Return the (X, Y) coordinate for the center point of the cell that contains the specified text.  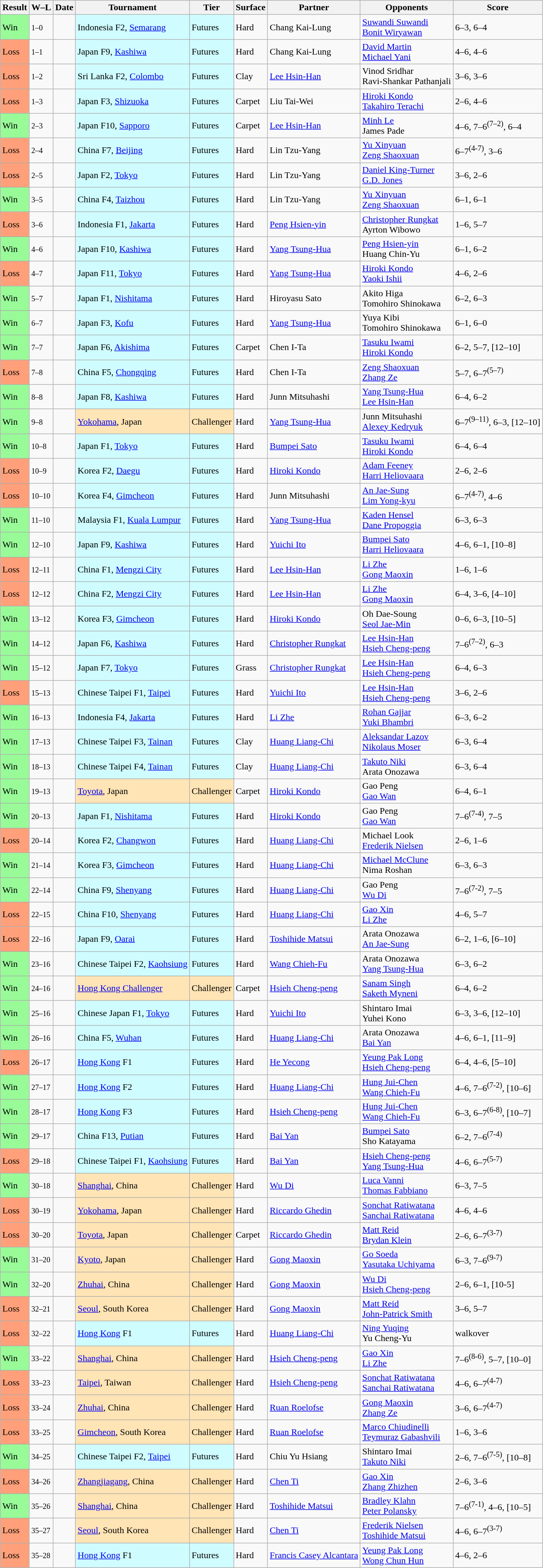
Peng Hsien-yin (314, 224)
29–17 (41, 1137)
1–1 (41, 52)
Bradley Klahn Peter Polansky (407, 1506)
Chinese Taipei F3, Tainan (133, 742)
W–L (41, 8)
Tournament (133, 8)
Yuya Kibi Tomohiro Shinokawa (407, 323)
2–3 (41, 126)
32–22 (41, 1334)
10–9 (41, 471)
30–20 (41, 1235)
1–0 (41, 27)
Bumpei Sato (314, 446)
Hong Kong F3 (133, 1112)
6–2, 5–7, [12–10] (498, 348)
7–6(7-1), 4–6, [10–5] (498, 1506)
Aleksandar Lazov Nikolaus Moser (407, 742)
35–27 (41, 1530)
1–2 (41, 77)
Japan F11, Tokyo (133, 274)
33–24 (41, 1407)
Japan F2, Tokyo (133, 175)
Li Zhe (314, 718)
3–6, 6–7(4-7) (498, 1407)
32–21 (41, 1308)
8–8 (41, 397)
Indonesia F1, Jakarta (133, 224)
7–7 (41, 348)
4–6, 6–7(3-7) (498, 1530)
2–4 (41, 150)
Kaden Hensel Dane Propoggia (407, 520)
Japan F9, Oarai (133, 939)
Francis Casey Alcantara (314, 1555)
2–6, 7–6(7-5), [10–8] (498, 1456)
33–25 (41, 1432)
32–20 (41, 1284)
Japan F8, Kashiwa (133, 397)
19–13 (41, 791)
Indonesia F4, Jakarta (133, 718)
13–12 (41, 618)
4–6, 5–7 (498, 915)
Hiroki Kondo Takahiro Terachi (407, 101)
30–18 (41, 1186)
22–14 (41, 890)
Matt Reid Brydan Klein (407, 1235)
China F7, Beijing (133, 150)
Go Soeda Yasutaka Uchiyama (407, 1259)
2–6, 6–1, [10-5] (498, 1284)
Hong Kong F2 (133, 1087)
Taipei, Taiwan (133, 1383)
3–6, 3–6 (498, 77)
6–2, 7–6(7-4) (498, 1137)
Gong Maoxin Zhang Ze (407, 1407)
34–26 (41, 1481)
Yeung Pak Long Wong Chun Hun (407, 1555)
China F1, Mengzi City (133, 569)
26–17 (41, 1062)
6–3, 7–5 (498, 1186)
Japan F10, Sapporo (133, 126)
7–6(8-6), 5–7, [10–0] (498, 1358)
Chiu Yu Hsiang (314, 1456)
Liu Tai-Wei (314, 101)
Hong Kong Challenger (133, 988)
Daniel King-Turner G.D. Jones (407, 175)
5–7, 6–7(5–7) (498, 372)
Arata Onozawa Yang Tsung-Hua (407, 964)
34–25 (41, 1456)
3–5 (41, 199)
Result (15, 8)
Yang Tsung-Hua Lee Hsin-Han (407, 397)
7–6(7-4), 7–5 (498, 816)
Korea F2, Changwon (133, 840)
6–4, 6–3 (498, 668)
6–4, 6–1 (498, 791)
Michael McClune Nima Roshan (407, 865)
14–12 (41, 643)
4–6, 6–1, [11–9] (498, 1037)
Oh Dae-Soung Seol Jae-Min (407, 618)
Wu Di Hsieh Cheng-peng (407, 1284)
Adam Feeney Harri Heliovaara (407, 471)
Japan F10, Kashiwa (133, 249)
Suwandi Suwandi Bonit Wiryawan (407, 27)
Wu Di (314, 1186)
Indonesia F2, Semarang (133, 27)
Chinese Taipei F1, Taipei (133, 693)
Sri Lanka F2, Colombo (133, 77)
Japan F7, Tokyo (133, 668)
Sanam Singh Saketh Myneni (407, 988)
Date (64, 8)
6–7(4-7), 4–6 (498, 496)
6–3, 3–6, [12–10] (498, 1013)
6–3, 7–6(9-7) (498, 1259)
Kyoto, Japan (133, 1259)
3–6 (41, 224)
Takuto Niki Arata Onozawa (407, 767)
Bumpei Sato Sho Katayama (407, 1137)
30–19 (41, 1210)
23–16 (41, 964)
Hiroki Kondo Yaoki Ishii (407, 274)
Luca Vanni Thomas Fabbiano (407, 1186)
Malaysia F1, Kuala Lumpur (133, 520)
Chinese Taipei F1, Kaohsiung (133, 1161)
4–7 (41, 274)
Surface (251, 8)
Japan F3, Kofu (133, 323)
China F5, Wuhan (133, 1037)
4–6, 6–7(4-7) (498, 1383)
Hiroyasu Sato (314, 298)
Rohan Gajjar Yuki Bhambri (407, 718)
10–8 (41, 446)
Shintaro Imai Yuhei Kono (407, 1013)
9–8 (41, 421)
Korea F2, Daegu (133, 471)
6–1, 6–2 (498, 249)
Marco Chiudinelli Teymuraz Gabashvili (407, 1432)
6–1, 6–1 (498, 199)
Bumpei Sato Harri Heliovaara (407, 545)
Arata Onozawa Bai Yan (407, 1037)
Opponents (407, 8)
Chinese Taipei F2, Taipei (133, 1456)
China F4, Taizhou (133, 199)
Tier (211, 8)
1–3 (41, 101)
Japan F6, Kashiwa (133, 643)
17–13 (41, 742)
1–6, 5–7 (498, 224)
2–6, 2–6 (498, 471)
7–6(7–2), 6–3 (498, 643)
7–8 (41, 372)
walkover (498, 1334)
4–6 (41, 249)
2–6, 6–7(3-7) (498, 1235)
3–6, 5–7 (498, 1308)
Minh Le James Pade (407, 126)
4–6, 6–1, [10–8] (498, 545)
Wang Chieh-Fu (314, 964)
Yeung Pak Long Hsieh Cheng-peng (407, 1062)
6–7 (41, 323)
4–6, 7–6(7-2), [10–6] (498, 1087)
33–23 (41, 1383)
12–12 (41, 594)
Frederik Nielsen Toshihide Matsui (407, 1530)
35–28 (41, 1555)
Japan F1, Tokyo (133, 446)
China F9, Shenyang (133, 890)
12–11 (41, 569)
29–18 (41, 1161)
28–17 (41, 1112)
Zhangjiagang, China (133, 1481)
1–6, 1–6 (498, 569)
22–16 (41, 939)
Peng Hsien-yin Huang Chin-Yu (407, 249)
6–1, 6–0 (498, 323)
24–16 (41, 988)
Korea F4, Gimcheon (133, 496)
David Martin Michael Yani (407, 52)
6–4, 4–6, [5–10] (498, 1062)
Gao Peng Wu Di (407, 890)
20–14 (41, 840)
Chinese Japan F1, Tokyo (133, 1013)
Gao Xin Zhang Zhizhen (407, 1481)
6–2, 6–3 (498, 298)
21–14 (41, 865)
20–13 (41, 816)
15–13 (41, 693)
33–22 (41, 1358)
6–2, 1–6, [6–10] (498, 939)
35–26 (41, 1506)
2–6, 4–6 (498, 101)
China F2, Mengzi City (133, 594)
Vinod Sridhar Ravi-Shankar Pathanjali (407, 77)
Grass (251, 668)
4–6, 6–7(5-7) (498, 1161)
16–13 (41, 718)
12–10 (41, 545)
Matt Reid John-Patrick Smith (407, 1308)
2–5 (41, 175)
6–7(4-7), 3–6 (498, 150)
6–4, 3–6, [4–10] (498, 594)
11–10 (41, 520)
Chinese Taipei F2, Kaohsiung (133, 964)
4–6, 7–6(7–2), 6–4 (498, 126)
Score (498, 8)
An Jae-Sung Lim Yong-kyu (407, 496)
6–7(9–11), 6–3, [12–10] (498, 421)
Junn Mitsuhashi Alexey Kedryuk (407, 421)
Chinese Taipei F4, Tainan (133, 767)
Christopher Rungkat Ayrton Wibowo (407, 224)
10–10 (41, 496)
25–16 (41, 1013)
Zeng Shaoxuan Zhang Ze (407, 372)
27–17 (41, 1087)
18–13 (41, 767)
5–7 (41, 298)
China F13, Putian (133, 1137)
22–15 (41, 915)
2–6, 1–6 (498, 840)
0–6, 6–3, [10–5] (498, 618)
Akito Higa Tomohiro Shinokawa (407, 298)
Hsieh Cheng-peng Yang Tsung-Hua (407, 1161)
China F5, Chongqing (133, 372)
15–12 (41, 668)
Partner (314, 8)
Michael Look Frederik Nielsen (407, 840)
Japan F6, Akishima (133, 348)
He Yecong (314, 1062)
Gimcheon, South Korea (133, 1432)
1–6, 3–6 (498, 1432)
Shintaro Imai Takuto Niki (407, 1456)
6–3, 6–7(6-8), [10–7] (498, 1112)
7–6(7-2), 7–5 (498, 890)
China F10, Shenyang (133, 915)
31–20 (41, 1259)
6–4, 6–4 (498, 446)
Japan F3, Shizuoka (133, 101)
Ning Yuqing Yu Cheng-Yu (407, 1334)
2–6, 3–6 (498, 1481)
26–16 (41, 1037)
Arata Onozawa An Jae-Sung (407, 939)
